Identify which cell holds the provided text, then report its [X, Y] central coordinate. 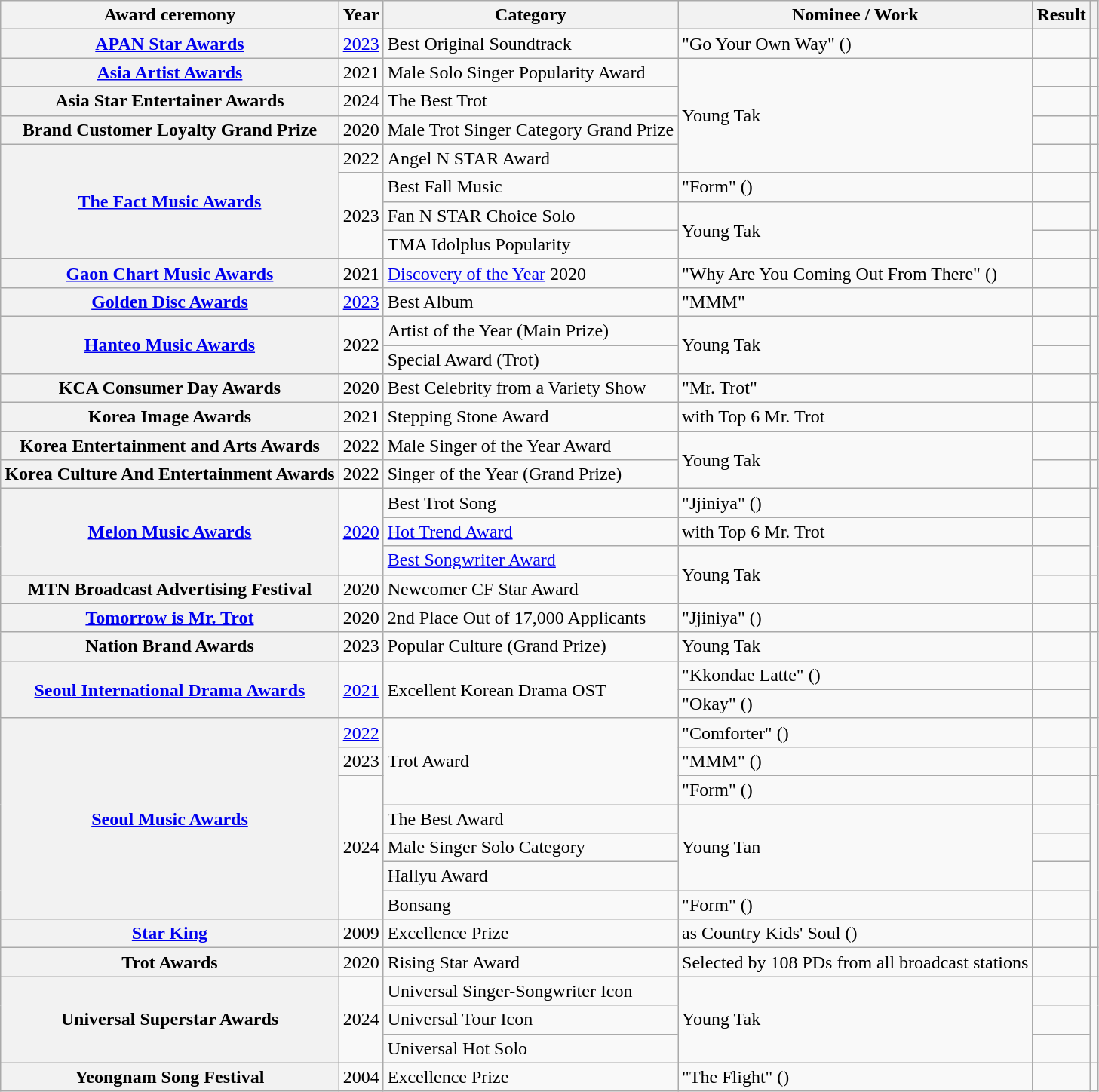
Star King [170, 934]
"Go Your Own Way" () [855, 44]
The Best Trot [530, 101]
"MMM" () [855, 761]
The Fact Music Awards [170, 201]
Selected by 108 PDs from all broadcast stations [855, 962]
MTN Broadcast Advertising Festival [170, 589]
Korea Entertainment and Arts Awards [170, 446]
Trot Award [530, 761]
Hanteo Music Awards [170, 345]
Year [361, 15]
Best Original Soundtrack [530, 44]
"MMM" [855, 302]
Male Singer of the Year Award [530, 446]
Young Tan [855, 847]
Nation Brand Awards [170, 646]
Bonsang [530, 905]
Universal Superstar Awards [170, 1020]
Golden Disc Awards [170, 302]
Best Album [530, 302]
Award ceremony [170, 15]
Category [530, 15]
Universal Singer-Songwriter Icon [530, 991]
Korea Culture And Entertainment Awards [170, 474]
Brand Customer Loyalty Grand Prize [170, 130]
Special Award (Trot) [530, 360]
Singer of the Year (Grand Prize) [530, 474]
Melon Music Awards [170, 532]
Rising Star Award [530, 962]
"The Flight" () [855, 1077]
Discovery of the Year 2020 [530, 273]
Trot Awards [170, 962]
APAN Star Awards [170, 44]
"Mr. Trot" [855, 388]
Best Songwriter Award [530, 560]
Universal Tour Icon [530, 1020]
Asia Artist Awards [170, 72]
Korea Image Awards [170, 417]
KCA Consumer Day Awards [170, 388]
Fan N STAR Choice Solo [530, 216]
2009 [361, 934]
The Best Award [530, 818]
"Kkondae Latte" () [855, 675]
"Okay" () [855, 704]
Male Solo Singer Popularity Award [530, 72]
Angel N STAR Award [530, 158]
Yeongnam Song Festival [170, 1077]
Stepping Stone Award [530, 417]
"Why Are You Coming Out From There" () [855, 273]
Popular Culture (Grand Prize) [530, 646]
Newcomer CF Star Award [530, 589]
TMA Idolplus Popularity [530, 244]
as Country Kids' Soul () [855, 934]
Best Celebrity from a Variety Show [530, 388]
Hot Trend Award [530, 532]
Universal Hot Solo [530, 1048]
Tomorrow is Mr. Trot [170, 618]
Hallyu Award [530, 876]
2004 [361, 1077]
"Comforter" () [855, 732]
Gaon Chart Music Awards [170, 273]
Excellent Korean Drama OST [530, 689]
Seoul Music Awards [170, 818]
Seoul International Drama Awards [170, 689]
2nd Place Out of 17,000 Applicants [530, 618]
Male Trot Singer Category Grand Prize [530, 130]
Best Trot Song [530, 503]
Male Singer Solo Category [530, 848]
Result [1061, 15]
Asia Star Entertainer Awards [170, 101]
Artist of the Year (Main Prize) [530, 330]
Nominee / Work [855, 15]
Best Fall Music [530, 187]
